Return the [X, Y] coordinate for the center point of the cell that contains the specified text.  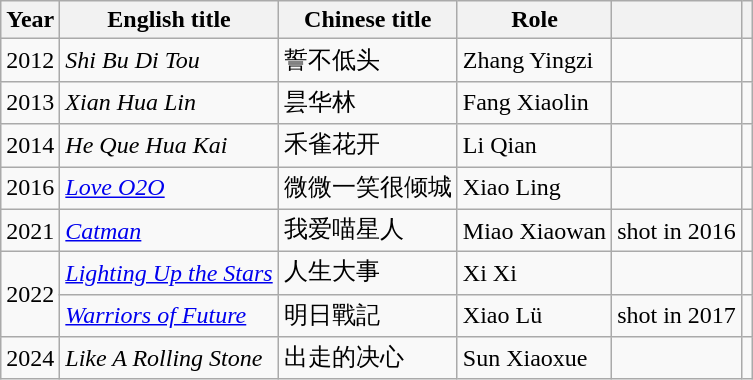
禾雀花开 [368, 146]
Sun Xiaoxue [534, 358]
我爱喵星人 [368, 230]
He Que Hua Kai [169, 146]
2012 [30, 60]
2022 [30, 294]
Miao Xiaowan [534, 230]
Chinese title [368, 20]
Year [30, 20]
2024 [30, 358]
明日戰記 [368, 316]
Fang Xiaolin [534, 102]
shot in 2016 [677, 230]
人生大事 [368, 274]
2021 [30, 230]
微微一笑很倾城 [368, 188]
Zhang Yingzi [534, 60]
2013 [30, 102]
昙华林 [368, 102]
Love O2O [169, 188]
Lighting Up the Stars [169, 274]
Like A Rolling Stone [169, 358]
Xiao Ling [534, 188]
誓不低头 [368, 60]
Catman [169, 230]
Xian Hua Lin [169, 102]
Xi Xi [534, 274]
English title [169, 20]
Xiao Lü [534, 316]
Role [534, 20]
出走的决心 [368, 358]
2016 [30, 188]
shot in 2017 [677, 316]
Li Qian [534, 146]
Shi Bu Di Tou [169, 60]
2014 [30, 146]
Warriors of Future [169, 316]
